Extract the (X, Y) coordinate from the center of the cell holding the provided text.  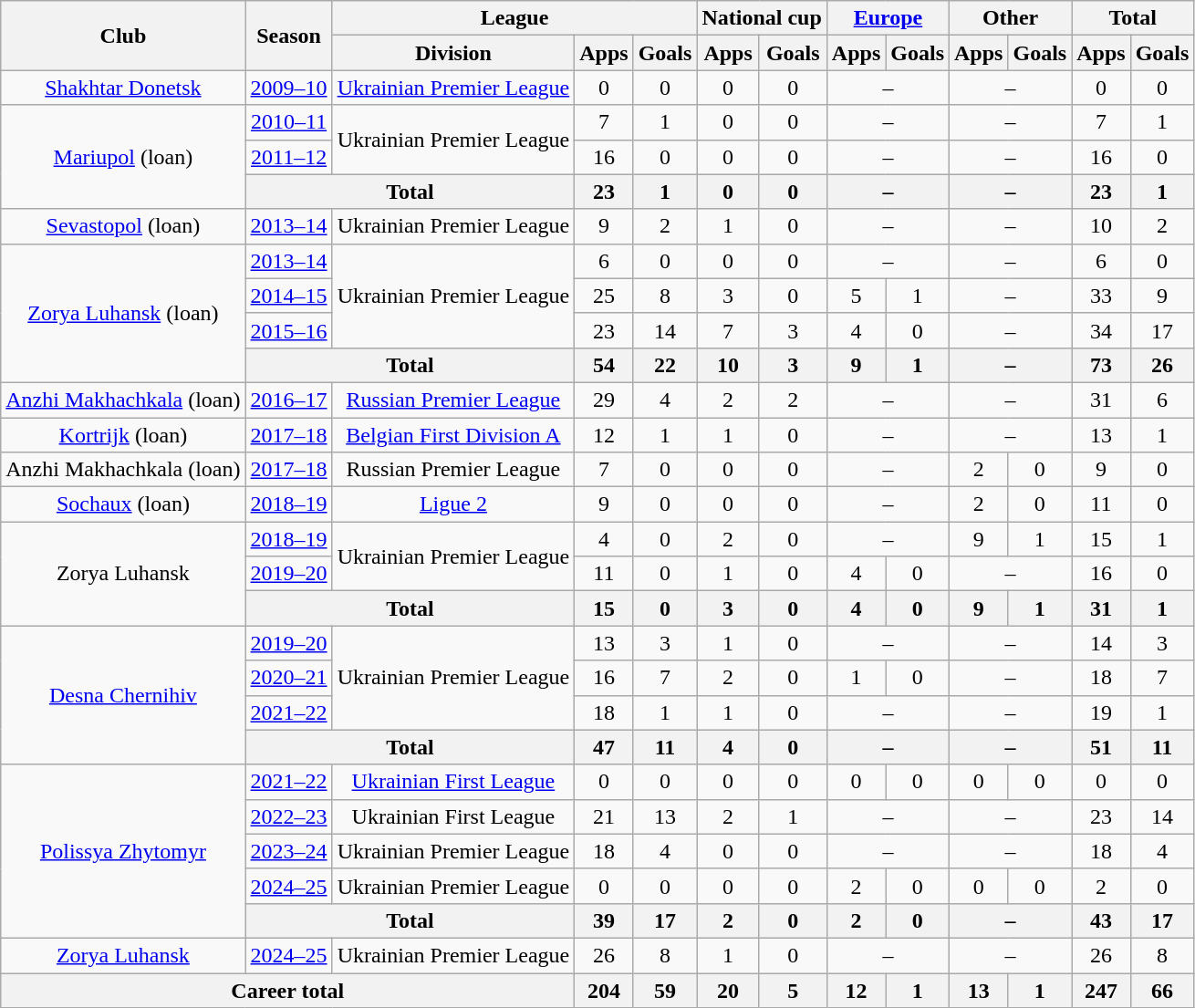
Mariupol (loan) (123, 157)
Belgian First Division A (453, 435)
Career total (288, 990)
Club (123, 36)
2020–21 (288, 678)
2009–10 (288, 88)
2022–23 (288, 816)
Ligue 2 (453, 504)
51 (1101, 747)
29 (604, 400)
2014–15 (288, 296)
National cup (762, 18)
25 (604, 296)
33 (1101, 296)
Polissya Zhytomyr (123, 851)
54 (604, 365)
2010–11 (288, 122)
47 (604, 747)
Season (288, 36)
19 (1101, 712)
2015–16 (288, 330)
Other (1011, 18)
Kortrijk (loan) (123, 435)
73 (1101, 365)
Shakhtar Donetsk (123, 88)
Sevastopol (loan) (123, 226)
Division (453, 53)
59 (665, 990)
League (514, 18)
247 (1101, 990)
66 (1162, 990)
2011–12 (288, 157)
43 (1101, 920)
Europe (888, 18)
2016–17 (288, 400)
Sochaux (loan) (123, 504)
20 (728, 990)
Zorya Luhansk (loan) (123, 313)
34 (1101, 330)
39 (604, 920)
204 (604, 990)
2023–24 (288, 851)
21 (604, 816)
Desna Chernihiv (123, 695)
22 (665, 365)
